Output the [x, y] coordinate of the center of the cell containing the given text.  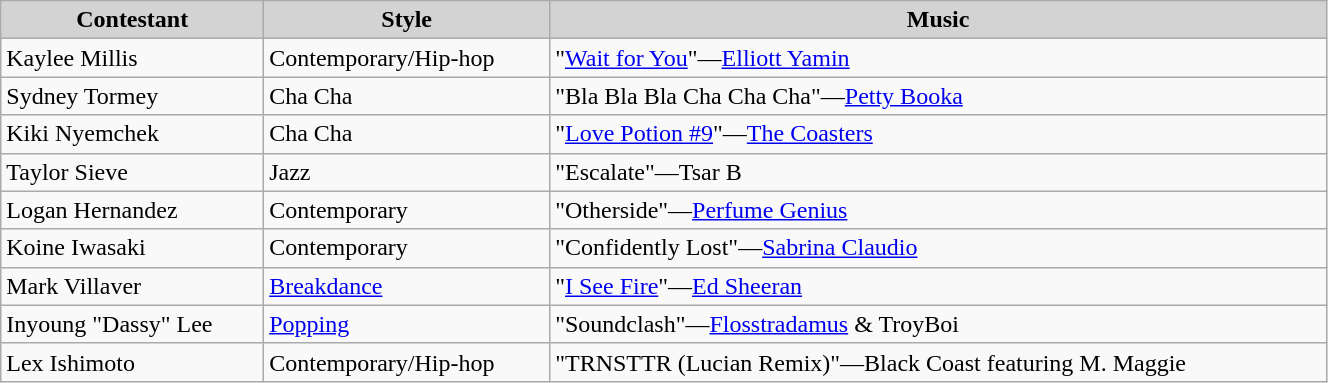
"Wait for You"—Elliott Yamin [938, 58]
Taylor Sieve [132, 172]
Style [407, 20]
Inyoung "Dassy" Lee [132, 324]
Sydney Tormey [132, 96]
"Escalate"—Tsar B [938, 172]
Kiki Nyemchek [132, 134]
Kaylee Millis [132, 58]
Lex Ishimoto [132, 362]
"Love Potion #9"—The Coasters [938, 134]
Music [938, 20]
"Soundclash"—Flosstradamus & TroyBoi [938, 324]
"I See Fire"—Ed Sheeran [938, 286]
"Confidently Lost"—Sabrina Claudio [938, 248]
Breakdance [407, 286]
Jazz [407, 172]
"Bla Bla Bla Cha Cha Cha"—Petty Booka [938, 96]
Contestant [132, 20]
"Otherside"—Perfume Genius [938, 210]
Koine Iwasaki [132, 248]
Mark Villaver [132, 286]
"TRNSTTR (Lucian Remix)"—Black Coast featuring M. Maggie [938, 362]
Logan Hernandez [132, 210]
Popping [407, 324]
